Identify which cell holds the provided text, then report its (x, y) central coordinate. 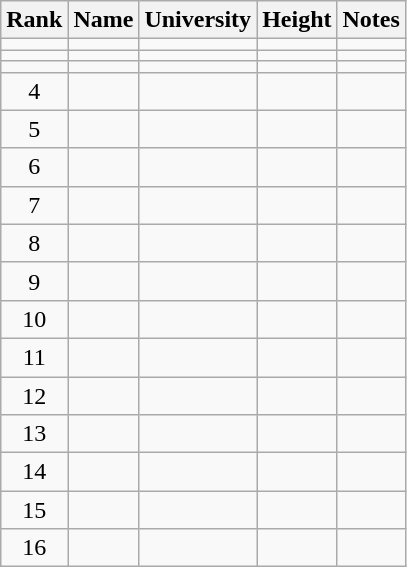
8 (34, 243)
10 (34, 319)
Height (297, 20)
9 (34, 281)
Rank (34, 20)
University (198, 20)
15 (34, 510)
13 (34, 434)
Notes (371, 20)
7 (34, 205)
5 (34, 129)
14 (34, 472)
4 (34, 91)
12 (34, 395)
11 (34, 357)
6 (34, 167)
Name (104, 20)
16 (34, 548)
